Locate the cell with the specified text and output its [X, Y] center coordinate. 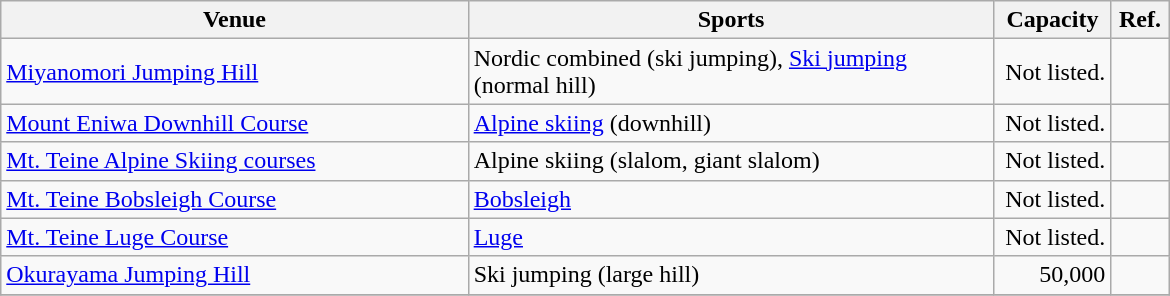
Mt. Teine Alpine Skiing courses [234, 161]
50,000 [1052, 275]
Alpine skiing (slalom, giant slalom) [731, 161]
Capacity [1052, 20]
Ref. [1140, 20]
Okurayama Jumping Hill [234, 275]
Mount Eniwa Downhill Course [234, 123]
Alpine skiing (downhill) [731, 123]
Mt. Teine Luge Course [234, 237]
Bobsleigh [731, 199]
Nordic combined (ski jumping), Ski jumping (normal hill) [731, 72]
Miyanomori Jumping Hill [234, 72]
Mt. Teine Bobsleigh Course [234, 199]
Sports [731, 20]
Luge [731, 237]
Venue [234, 20]
Ski jumping (large hill) [731, 275]
